Return the (X, Y) coordinate for the center point of the cell that contains the specified text.  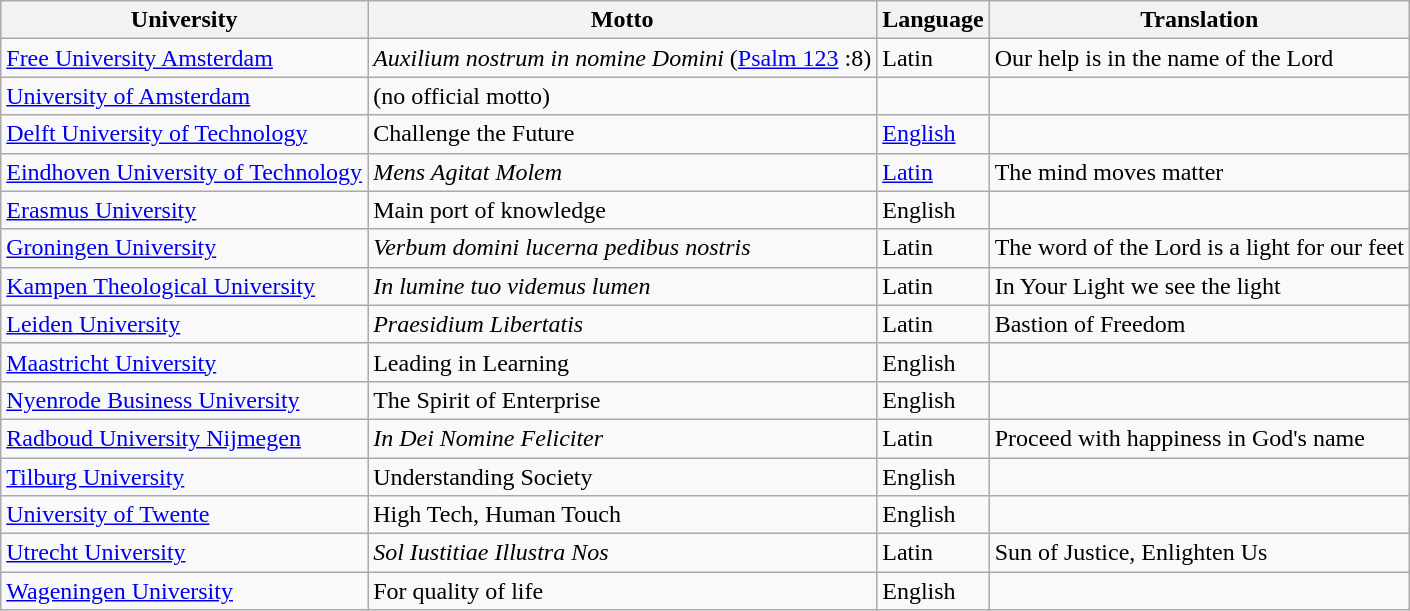
Tilburg University (184, 477)
Radboud University Nijmegen (184, 438)
Sun of Justice, Enlighten Us (1199, 553)
Leading in Learning (622, 362)
Delft University of Technology (184, 134)
High Tech, Human Touch (622, 515)
Groningen University (184, 248)
Leiden University (184, 324)
Verbum domini lucerna pedibus nostris (622, 248)
For quality of life (622, 591)
University of Twente (184, 515)
Eindhoven University of Technology (184, 172)
Mens Agitat Molem (622, 172)
Motto (622, 20)
(no official motto) (622, 96)
Free University Amsterdam (184, 58)
Proceed with happiness in God's name (1199, 438)
Challenge the Future (622, 134)
Maastricht University (184, 362)
In Dei Nomine Feliciter (622, 438)
The word of the Lord is a light for our feet (1199, 248)
Erasmus University (184, 210)
Sol Iustitiae Illustra Nos (622, 553)
Praesidium Libertatis (622, 324)
Auxilium nostrum in nomine Domini (Psalm 123 :8) (622, 58)
The mind moves matter (1199, 172)
Nyenrode Business University (184, 400)
Translation (1199, 20)
In lumine tuo videmus lumen (622, 286)
Understanding Society (622, 477)
The Spirit of Enterprise (622, 400)
Kampen Theological University (184, 286)
In Your Light we see the light (1199, 286)
Bastion of Freedom (1199, 324)
Language (933, 20)
University (184, 20)
Main port of knowledge (622, 210)
Wageningen University (184, 591)
University of Amsterdam (184, 96)
Our help is in the name of the Lord (1199, 58)
Utrecht University (184, 553)
